Extract the [X, Y] coordinate from the center of the cell holding the provided text.  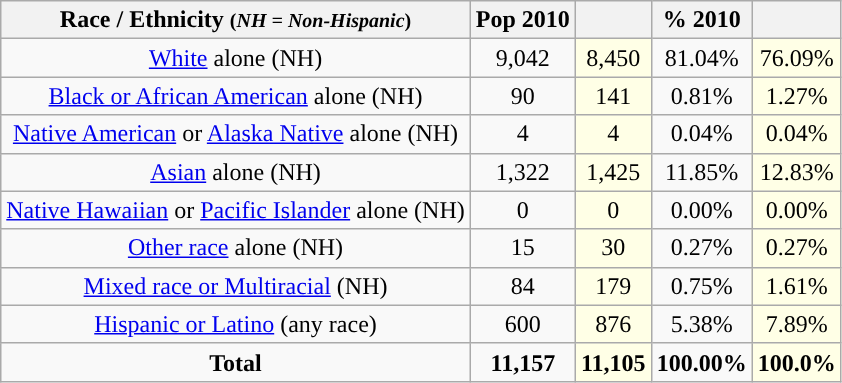
12.83% [796, 172]
0.81% [702, 96]
Black or African American alone (NH) [236, 96]
1,425 [613, 172]
Race / Ethnicity (NH = Non-Hispanic) [236, 20]
7.89% [796, 324]
15 [522, 248]
876 [613, 324]
600 [522, 324]
% 2010 [702, 20]
0.75% [702, 286]
179 [613, 286]
81.04% [702, 58]
141 [613, 96]
8,450 [613, 58]
5.38% [702, 324]
11,105 [613, 362]
100.00% [702, 362]
White alone (NH) [236, 58]
11,157 [522, 362]
Hispanic or Latino (any race) [236, 324]
Native American or Alaska Native alone (NH) [236, 134]
Native Hawaiian or Pacific Islander alone (NH) [236, 210]
84 [522, 286]
100.0% [796, 362]
Other race alone (NH) [236, 248]
Mixed race or Multiracial (NH) [236, 286]
11.85% [702, 172]
90 [522, 96]
76.09% [796, 58]
Total [236, 362]
30 [613, 248]
Pop 2010 [522, 20]
9,042 [522, 58]
1.27% [796, 96]
Asian alone (NH) [236, 172]
1,322 [522, 172]
1.61% [796, 286]
